Extract the [x, y] coordinate from the center of the cell holding the provided text.  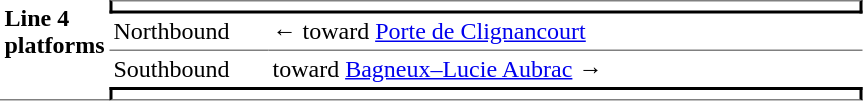
Line 4 platforms [54, 50]
toward Bagneux–Lucie Aubrac → [565, 69]
Southbound [188, 69]
← toward Porte de Clignancourt [565, 33]
Northbound [188, 33]
